Return [X, Y] of the center of cell containing provided text 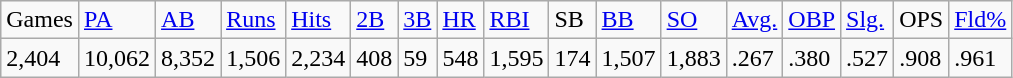
Hits [318, 20]
Fld% [980, 20]
.908 [922, 58]
174 [572, 58]
.961 [980, 58]
408 [374, 58]
1,595 [516, 58]
OBP [812, 20]
SO [694, 20]
548 [460, 58]
RBI [516, 20]
AB [188, 20]
Avg. [754, 20]
BB [628, 20]
OPS [922, 20]
.380 [812, 58]
59 [418, 58]
.527 [868, 58]
1,507 [628, 58]
Runs [254, 20]
2,234 [318, 58]
SB [572, 20]
3B [418, 20]
Slg. [868, 20]
.267 [754, 58]
1,883 [694, 58]
PA [116, 20]
1,506 [254, 58]
Games [40, 20]
2,404 [40, 58]
2B [374, 20]
8,352 [188, 58]
HR [460, 20]
10,062 [116, 58]
